From the cell containing the given text, extract its center point as [X, Y] coordinate. 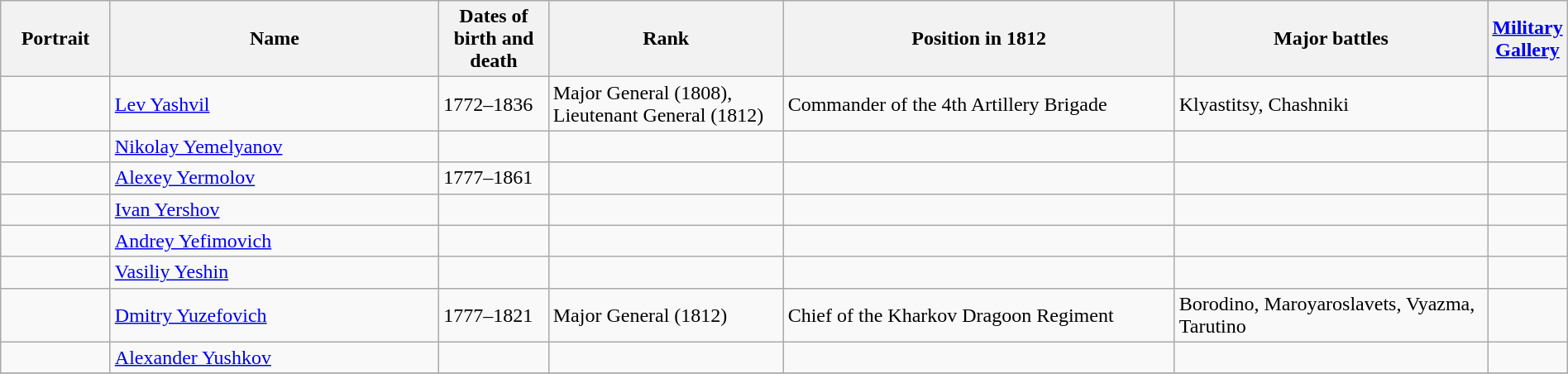
Andrey Yefimovich [275, 241]
Borodino, Maroyaroslavets, Vyazma, Tarutino [1331, 314]
Military Gallery [1527, 39]
1777–1821 [495, 314]
Dates of birth and death [495, 39]
Vasiliy Yeshin [275, 272]
Rank [666, 39]
Nikolay Yemelyanov [275, 146]
1777–1861 [495, 178]
Major General (1808), Lieutenant General (1812) [666, 104]
Klyastitsy, Chashniki [1331, 104]
Alexander Yushkov [275, 357]
Major General (1812) [666, 314]
Major battles [1331, 39]
Dmitry Yuzefovich [275, 314]
Commander of the 4th Artillery Brigade [979, 104]
Name [275, 39]
Chief of the Kharkov Dragoon Regiment [979, 314]
Ivan Yershov [275, 209]
Portrait [56, 39]
1772–1836 [495, 104]
Position in 1812 [979, 39]
Alexey Yermolov [275, 178]
Lev Yashvil [275, 104]
